Return [x, y] of the center of cell containing provided text 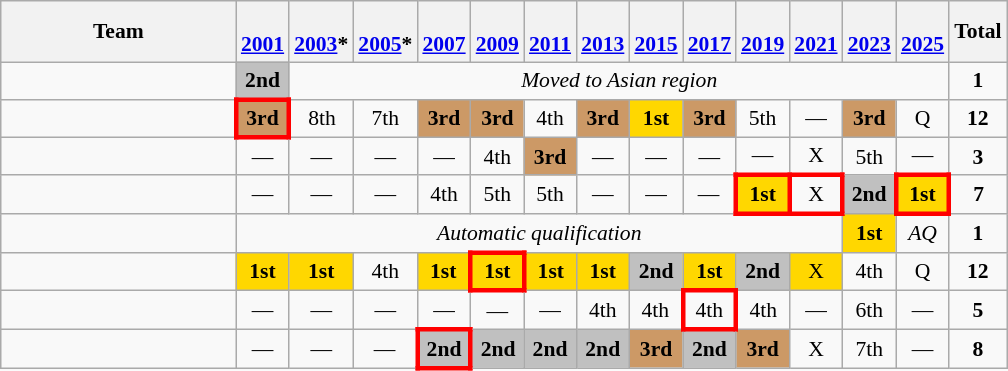
8th [321, 118]
2001 [262, 32]
2009 [498, 32]
2019 [762, 32]
2015 [656, 32]
2011 [550, 32]
8 [978, 350]
Moved to Asian region [619, 80]
2005* [385, 32]
2021 [816, 32]
2013 [602, 32]
2025 [922, 32]
7 [978, 194]
AQ [922, 234]
Total [978, 32]
2023 [870, 32]
Automatic qualification [540, 234]
2003* [321, 32]
Team [118, 32]
6th [870, 310]
2007 [444, 32]
3 [978, 156]
2017 [710, 32]
5 [978, 310]
